For the text-containing cell, return its midpoint in [X, Y] coordinate format. 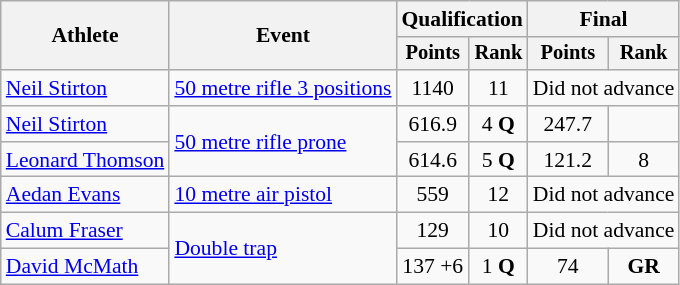
11 [498, 88]
121.2 [568, 160]
137 +6 [433, 267]
50 metre rifle prone [282, 142]
129 [433, 231]
Leonard Thomson [86, 160]
616.9 [433, 124]
10 [498, 231]
Event [282, 36]
Athlete [86, 36]
Aedan Evans [86, 195]
Double trap [282, 248]
8 [644, 160]
GR [644, 267]
David McMath [86, 267]
10 metre air pistol [282, 195]
Final [604, 19]
1 Q [498, 267]
Qualification [462, 19]
247.7 [568, 124]
1140 [433, 88]
74 [568, 267]
4 Q [498, 124]
12 [498, 195]
559 [433, 195]
5 Q [498, 160]
614.6 [433, 160]
Calum Fraser [86, 231]
50 metre rifle 3 positions [282, 88]
